Provide the (X, Y) coordinate of the cell's center where the given text is located.  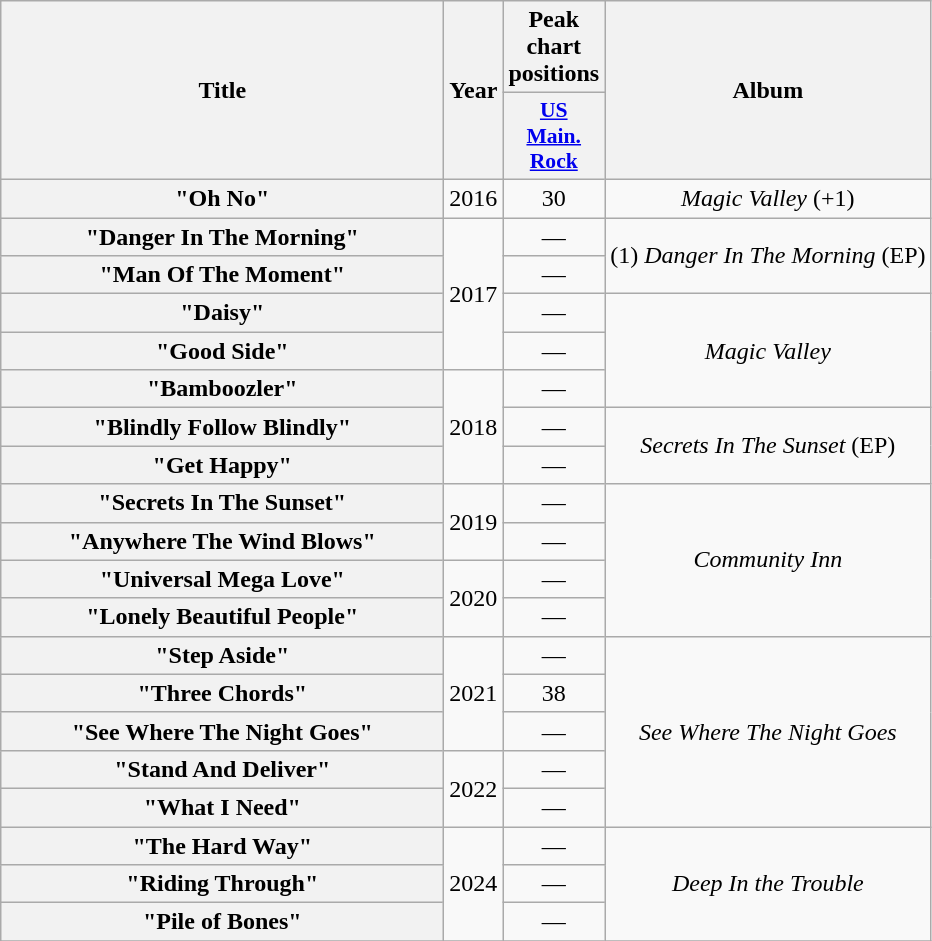
2016 (474, 198)
See Where The Night Goes (768, 731)
Secrets In The Sunset (EP) (768, 446)
Community Inn (768, 560)
Peak chart positions (554, 47)
"Stand And Deliver" (222, 769)
"Three Chords" (222, 693)
"Riding Through" (222, 884)
(1) Danger In The Morning (EP) (768, 256)
"Pile of Bones" (222, 922)
"Man Of The Moment" (222, 275)
"Secrets In The Sunset" (222, 503)
"Danger In The Morning" (222, 237)
"Daisy" (222, 313)
Album (768, 90)
2020 (474, 598)
"See Where The Night Goes" (222, 731)
38 (554, 693)
"Blindly Follow Blindly" (222, 427)
"The Hard Way" (222, 845)
2024 (474, 883)
Deep In the Trouble (768, 883)
2019 (474, 522)
"Anywhere The Wind Blows" (222, 541)
2021 (474, 693)
USMain.Rock (554, 136)
"Universal Mega Love" (222, 579)
"Good Side" (222, 351)
"Oh No" (222, 198)
Year (474, 90)
2018 (474, 427)
Magic Valley (768, 351)
Title (222, 90)
"Get Happy" (222, 465)
2022 (474, 788)
30 (554, 198)
"Lonely Beautiful People" (222, 617)
2017 (474, 294)
"Step Aside" (222, 655)
Magic Valley (+1) (768, 198)
"Bamboozler" (222, 389)
"What I Need" (222, 807)
